Search for the cell housing the specified text and yield its (x, y) center coordinate. 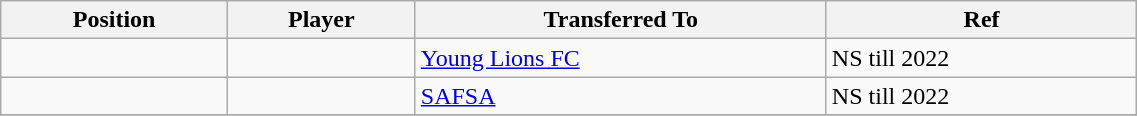
SAFSA (620, 96)
Transferred To (620, 20)
Young Lions FC (620, 58)
Player (321, 20)
Ref (981, 20)
Position (114, 20)
